From the cell containing the given text, extract its center point as (x, y) coordinate. 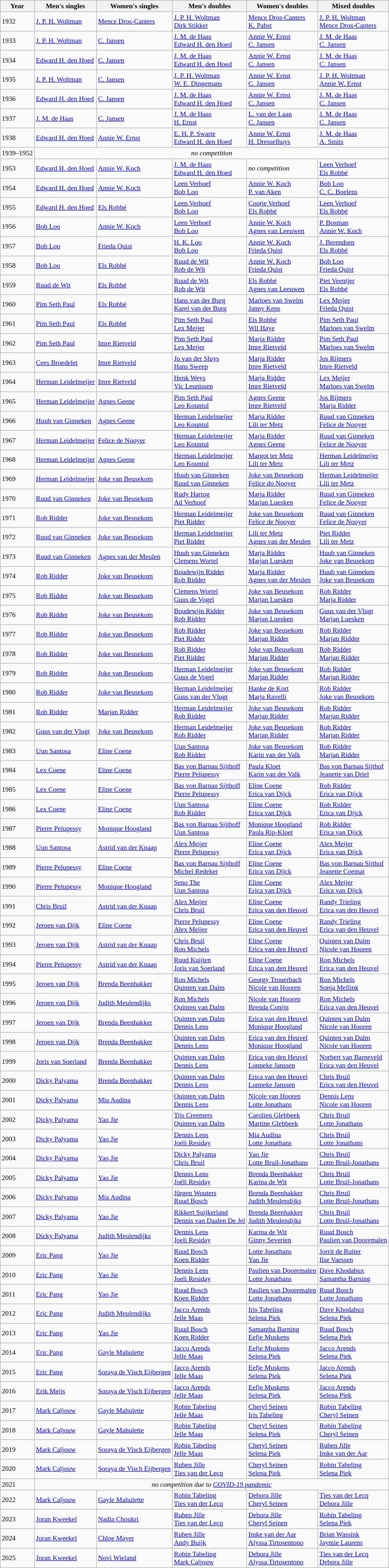
Jorrit de RuiterIlse Vaessen (353, 1256)
2019 (17, 1450)
1997 (17, 1022)
1991 (17, 906)
Imke van der AarAlyssa Tirtosentono (282, 1539)
1976 (17, 615)
1937 (17, 118)
2024 (17, 1539)
2010 (17, 1275)
2007 (17, 1217)
1938 (17, 138)
Hanke de KortMarja Ravelli (282, 693)
Robin TabelingTies van der Lecq (209, 1499)
1962 (17, 343)
Monique HooglandPaula Rip-Kloet (282, 829)
Piet RidderLili ter Metz (353, 537)
J. P. H. WoltmanMence Dros-Canters (353, 22)
Dennis LensNicole van Hooren (353, 1100)
Rob RidderMarja Ridder (353, 596)
L. van der LaanC. Jansen (282, 118)
Huub van Ginneken (65, 421)
1934 (17, 60)
1987 (17, 829)
Brenda BeenhakkerKarina de Wit (282, 1178)
2001 (17, 1100)
Lotte JonathansYao Jie (282, 1256)
1960 (17, 304)
Tijs CreemersQuinten van Dalm (209, 1120)
Bob LooC. C. Boelens (353, 188)
Herman LeidelmeijerGuus van der Vlugt (209, 693)
Rudy HartogAd Verhoof (209, 499)
1973 (17, 557)
1972 (17, 537)
Mence Dros-Canters (134, 22)
Marja RidderLili ter Metz (282, 421)
Women's doubles (282, 6)
2004 (17, 1158)
1981 (17, 712)
Rob RidderJoke van Beusekom (353, 693)
Georgy TrouerbachNicole van Hooren (282, 984)
1963 (17, 363)
no competition due to COVID-19 pandemic (212, 1484)
Huub van GinnekenClemens Wortel (209, 557)
Ron MichelsSonja Mellink (353, 984)
1958 (17, 265)
1985 (17, 789)
1992 (17, 925)
Marja RidderAgnes van der Meulen (282, 576)
Margot ter MetzLili ter Metz (282, 460)
1996 (17, 1003)
J. P. H. WoltmanAnnie W. Ernst (353, 79)
2025 (17, 1558)
Ruud de Wit (65, 285)
1964 (17, 382)
2006 (17, 1197)
1980 (17, 693)
Alex MeijerChris Bruil (209, 906)
J. P. H. WoltmanW. E. Dingemans (209, 79)
Pim Seth PaulLeo Kountul (209, 401)
J. M. de Haas (65, 118)
Bas von Barnau SijthoffMichel Redeker (209, 868)
Dave KhodabuxSelena Piek (353, 1314)
1975 (17, 596)
1982 (17, 732)
Ruud KuijtenJoris van Soerland (209, 964)
H. K. LooBob Loo (209, 246)
Mia AudinaLotte Jonathans (282, 1139)
Men's doubles (209, 6)
Mence Dros-CantersK. Pabst (282, 22)
Herman LeidelmeijerGuus de Vogel (209, 673)
2012 (17, 1314)
Clemens WortelGuus de Vogel (209, 596)
Erik Meijs (65, 1391)
1978 (17, 653)
1959 (17, 285)
Chris BruilErica van den Heuvel (353, 1081)
Jos RijmersImre Rietveld (353, 363)
1933 (17, 41)
Annie W. Ernst (134, 138)
Joke van BeusekomFelice de Nooyer (282, 518)
2000 (17, 1081)
P. BosmanAnnie W. Koch (353, 227)
Pierre PelupessyAlex Meijer (209, 925)
Joke van BeusekomFelice do Nooyer (282, 479)
Ruud BoschSelena Piek (353, 1333)
Agnes GeeneImre Rietveld (282, 401)
2018 (17, 1430)
Frieda Quist (134, 246)
1966 (17, 421)
Robin TabelingMark Caljouw (209, 1558)
1971 (17, 518)
Joris van Soerland (65, 1061)
Ruud BoschLotte Jonathans (353, 1294)
Bob LooFrieda Quist (353, 265)
E. H. P. SwarteEdward H. den Hoed (209, 138)
Rikkert SuijkerlandDennis van Daalen De Jel (209, 1217)
Lex MeijerMarloes van Swelm (353, 382)
1936 (17, 99)
Nicole van HoorenLotte Jonathans (282, 1100)
1983 (17, 751)
Agnes van der Meulen (134, 557)
Alex MeijerPierre Pelupessy (209, 848)
1979 (17, 673)
Debora JilleAlyssa Tirtosentono (282, 1558)
1961 (17, 324)
Guus van der Vlugt (65, 732)
Men's singles (65, 6)
1990 (17, 887)
Els RobbéAgnes van Leeuwen (282, 285)
1986 (17, 809)
J. BerendsenEls Robbé (353, 246)
1967 (17, 440)
1994 (17, 964)
1968 (17, 460)
Lex MeijerFrieda Quist (353, 304)
Nadia Choukri (134, 1519)
Dave KhodabuxSamantha Barning (353, 1275)
1932 (17, 22)
Bas von Barnau SijthoffUun Santosa (209, 829)
Ruben JilleAndy Buijk (209, 1539)
Guus van der VlugtMarjan Luesken (353, 615)
Jürgen WoutersRuud Bosch (209, 1197)
1984 (17, 770)
Piet VeentjerEls Robbé (353, 285)
1956 (17, 227)
Joke van BeusekomKarin van der Valk (282, 751)
Annie W. ErnstH. Dresselhuys (282, 138)
Cees Broedelet (65, 363)
Annie W. KochP. van Aken (282, 188)
Jos RijmersMarja Ridder (353, 401)
1974 (17, 576)
2011 (17, 1294)
Norbert van BarneveldErica van den Heuvel (353, 1061)
1970 (17, 499)
1939–1952 (17, 153)
Hans van der BurgKarel van der Burg (209, 304)
2009 (17, 1256)
2020 (17, 1469)
Brian WassinkJaymie Laurens (353, 1539)
Marjan Ridder (134, 712)
2021 (17, 1484)
Karina de WitGinny Severien (282, 1236)
Ruben JilleImke van der Aar (353, 1450)
Bas von Barnau SijthofJeanette Coemat (353, 868)
1954 (17, 188)
1957 (17, 246)
Novi Wieland (134, 1558)
Chloe Mayer (134, 1539)
1965 (17, 401)
Chris BruilRon Michels (209, 945)
2016 (17, 1391)
Marja RidderAgnes Geene (282, 440)
2022 (17, 1499)
Jo van der SluysHans Sweep (209, 363)
2015 (17, 1372)
Iris TabelingSelena Piek (282, 1314)
Dicky PalyamaChris Bruil (209, 1158)
J. M. de HaasA. Smits (353, 138)
Chris Bruil (65, 906)
Lili ter MetzAgnes van der Meulen (282, 537)
Yao JieLotte Bruil-Jonathans (282, 1158)
Seno TheUun Santosa (209, 887)
1953 (17, 168)
Felice de Nooyer (134, 440)
1999 (17, 1061)
Annie W. KochAgnes van Leeuwen (282, 227)
2002 (17, 1120)
1977 (17, 634)
Ruud BoschPaulien van Dooremalen (353, 1236)
Nicole van HoorenBrenda Conijn (282, 1003)
Els RobbéWil Haye (282, 324)
1988 (17, 848)
1995 (17, 984)
2005 (17, 1178)
Mixed doubles (353, 6)
Samantha BarningEefje Muskens (282, 1333)
Cootje VerhoefEls Robbé (282, 208)
Bas von Barnau SijthofJeanette van Driel (353, 770)
1989 (17, 868)
1955 (17, 208)
2003 (17, 1139)
2008 (17, 1236)
1935 (17, 79)
Women's singles (134, 6)
2014 (17, 1353)
Paula KloetKarin van der Valk (282, 770)
Marloes van SwelmJanny Keps (282, 304)
Cheryl SeinenIris Tabeling (282, 1411)
Carolien GlebbeekMartine Glebbeek (282, 1120)
Huub van GinnekenRuud van Ginneken (209, 479)
2023 (17, 1519)
1998 (17, 1042)
Year (17, 6)
1993 (17, 945)
2013 (17, 1333)
2017 (17, 1411)
Henk WeysVic Leunissen (209, 382)
J. P. H. WoltmanDirk Stikker (209, 22)
1969 (17, 479)
J. M. de HaasH. Ernst (209, 118)
